Capture the cell that displays the provided text and extract its [x, y] central coordinate. 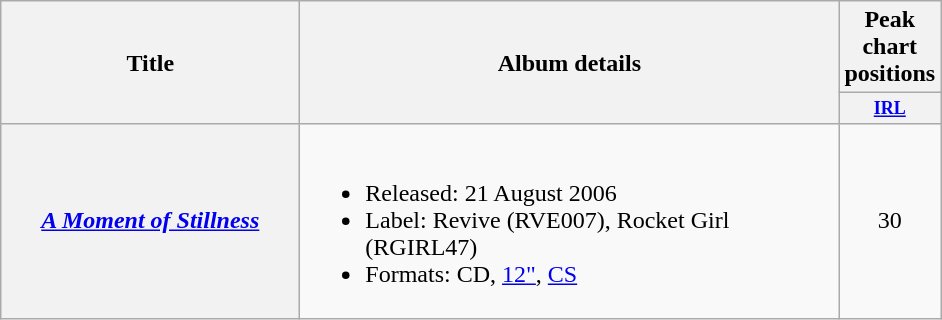
A Moment of Stillness [150, 221]
IRL [890, 108]
Released: 21 August 2006Label: Revive (RVE007), Rocket Girl (RGIRL47)Formats: CD, 12", CS [570, 221]
Album details [570, 62]
Peak chart positions [890, 47]
30 [890, 221]
Title [150, 62]
